Pinpoint the cell where the given text exists, returning its [X, Y] midpoint coordinate. 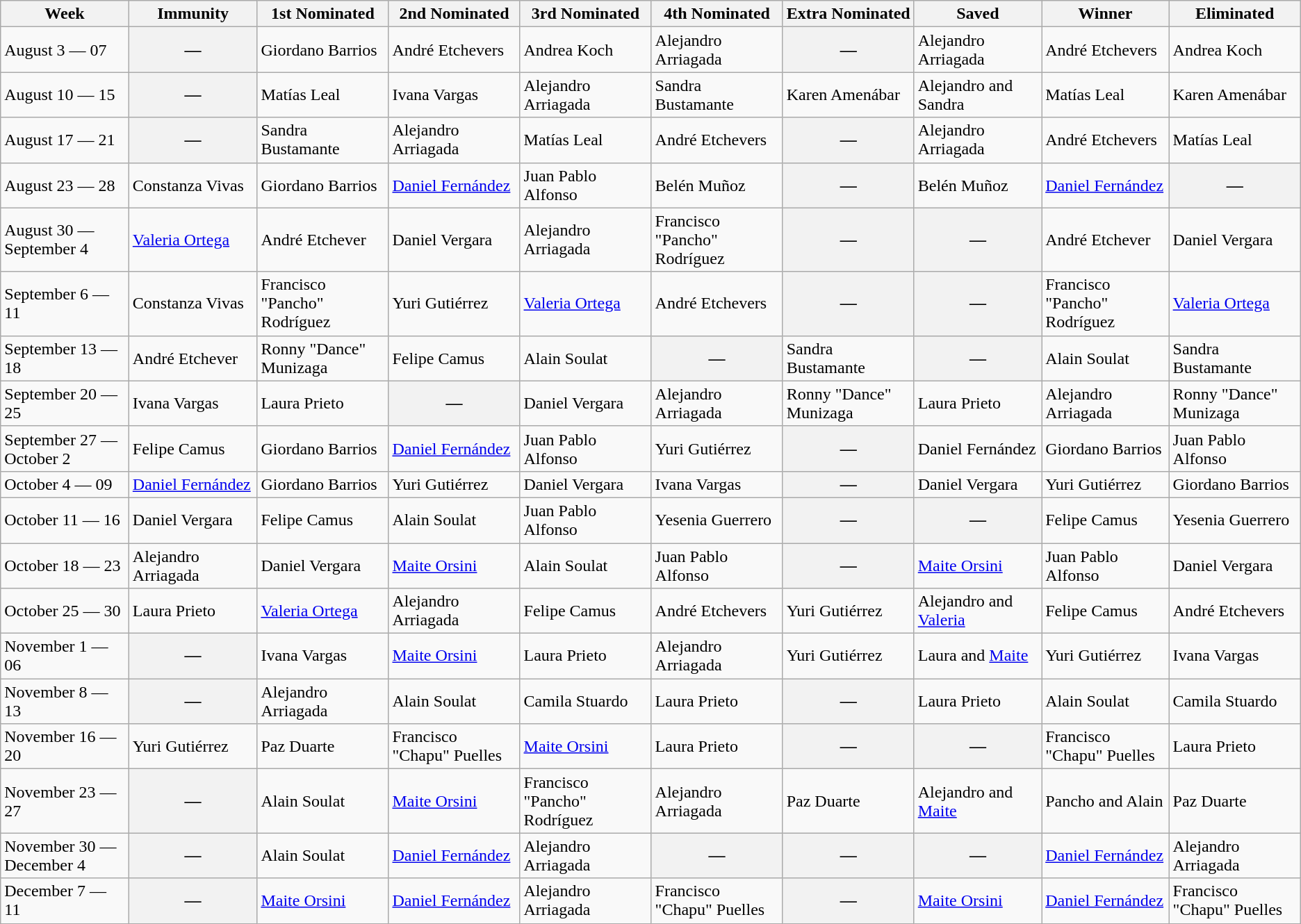
September 20 — 25 [65, 403]
Pancho and Alain [1105, 801]
Alejandro and Sandra [977, 94]
November 16 — 20 [65, 746]
December 7 — 11 [65, 900]
September 6 — 11 [65, 304]
November 23 — 27 [65, 801]
Eliminated [1234, 14]
November 8 — 13 [65, 702]
Immunity [193, 14]
3rd Nominated [585, 14]
August 10 — 15 [65, 94]
October 18 — 23 [65, 566]
August 3 — 07 [65, 50]
October 11 — 16 [65, 520]
September 13 — 18 [65, 358]
August 23 — 28 [65, 185]
Extra Nominated [848, 14]
1st Nominated [322, 14]
November 30 — December 4 [65, 856]
Week [65, 14]
November 1 — 06 [65, 656]
October 4 — 09 [65, 484]
August 30 — September 4 [65, 240]
October 25 — 30 [65, 611]
Laura and Maite [977, 656]
September 27 — October 2 [65, 449]
August 17 — 21 [65, 140]
Alejandro and Maite [977, 801]
4th Nominated [717, 14]
Saved [977, 14]
Winner [1105, 14]
Alejandro and Valeria [977, 611]
2nd Nominated [455, 14]
